Identify which cell holds the provided text, then report its (X, Y) central coordinate. 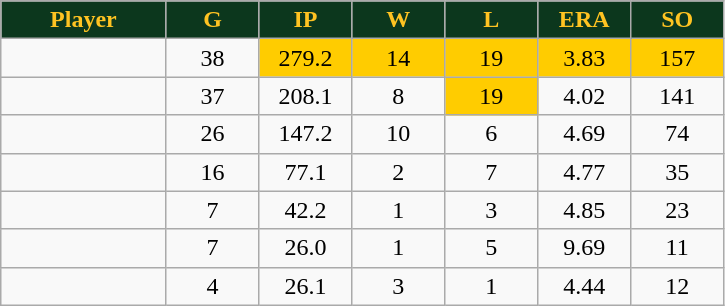
74 (678, 134)
4.85 (584, 210)
4.44 (584, 286)
Player (84, 20)
4 (212, 286)
208.1 (306, 96)
4.02 (584, 96)
9.69 (584, 248)
3.83 (584, 58)
26 (212, 134)
26.1 (306, 286)
14 (398, 58)
77.1 (306, 172)
12 (678, 286)
IP (306, 20)
4.69 (584, 134)
11 (678, 248)
4.77 (584, 172)
279.2 (306, 58)
SO (678, 20)
147.2 (306, 134)
141 (678, 96)
37 (212, 96)
ERA (584, 20)
10 (398, 134)
8 (398, 96)
38 (212, 58)
W (398, 20)
16 (212, 172)
5 (492, 248)
26.0 (306, 248)
23 (678, 210)
42.2 (306, 210)
157 (678, 58)
6 (492, 134)
2 (398, 172)
L (492, 20)
35 (678, 172)
G (212, 20)
